Return (x, y) of the center of cell containing provided text 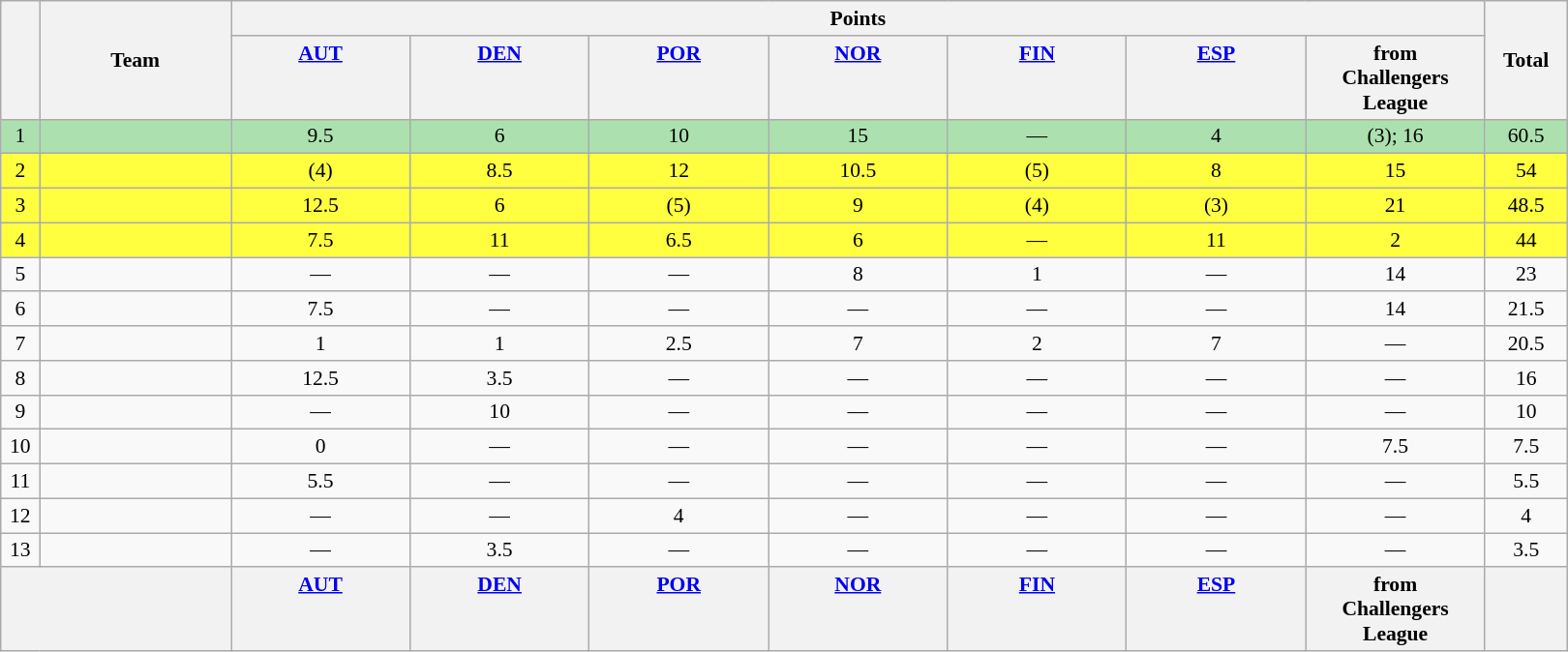
60.5 (1525, 136)
48.5 (1525, 206)
20.5 (1525, 343)
(3); 16 (1396, 136)
6.5 (679, 240)
21 (1396, 206)
10.5 (858, 171)
Total (1525, 60)
54 (1525, 171)
21.5 (1525, 310)
Team (136, 60)
Points (858, 18)
2.5 (679, 343)
44 (1525, 240)
8.5 (499, 171)
13 (20, 550)
(3) (1216, 206)
9.5 (319, 136)
16 (1525, 378)
5 (20, 275)
0 (319, 447)
23 (1525, 275)
3 (20, 206)
